From the cell containing the given text, extract its center point as (X, Y) coordinate. 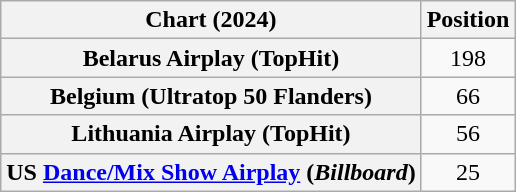
Lithuania Airplay (TopHit) (211, 134)
66 (468, 96)
Belarus Airplay (TopHit) (211, 58)
Belgium (Ultratop 50 Flanders) (211, 96)
56 (468, 134)
198 (468, 58)
25 (468, 172)
Chart (2024) (211, 20)
Position (468, 20)
US Dance/Mix Show Airplay (Billboard) (211, 172)
